Identify which cell holds the provided text, then report its [X, Y] central coordinate. 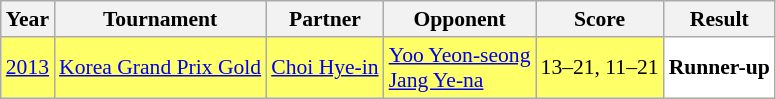
Partner [324, 19]
Tournament [160, 19]
Score [600, 19]
Choi Hye-in [324, 68]
Yoo Yeon-seong Jang Ye-na [460, 68]
Runner-up [720, 68]
Opponent [460, 19]
13–21, 11–21 [600, 68]
2013 [28, 68]
Year [28, 19]
Result [720, 19]
Korea Grand Prix Gold [160, 68]
